Determine the (x, y) coordinate at the center of the cell enclosing the given text.  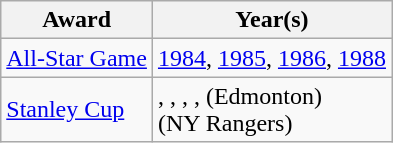
1984, 1985, 1986, 1988 (272, 58)
Award (77, 20)
Year(s) (272, 20)
Stanley Cup (77, 110)
, , , , (Edmonton) (NY Rangers) (272, 110)
All-Star Game (77, 58)
